Identify which cell holds the provided text, then report its (X, Y) central coordinate. 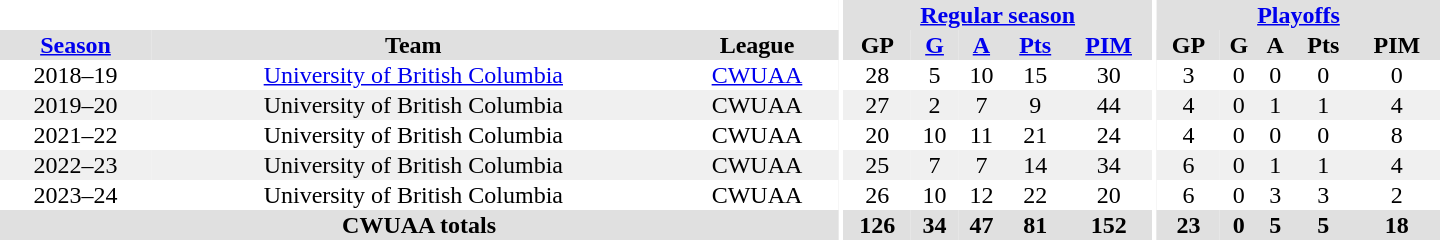
2019–20 (76, 105)
18 (1397, 225)
26 (877, 195)
12 (982, 195)
2023–24 (76, 195)
2018–19 (76, 75)
28 (877, 75)
15 (1036, 75)
8 (1397, 135)
Season (76, 45)
Regular season (997, 15)
Team (414, 45)
League (758, 45)
24 (1109, 135)
9 (1036, 105)
23 (1188, 225)
Playoffs (1298, 15)
44 (1109, 105)
2022–23 (76, 165)
22 (1036, 195)
27 (877, 105)
25 (877, 165)
47 (982, 225)
21 (1036, 135)
30 (1109, 75)
126 (877, 225)
152 (1109, 225)
81 (1036, 225)
14 (1036, 165)
2021–22 (76, 135)
11 (982, 135)
CWUAA totals (419, 225)
